Scan for the cell matching the given text and deliver its [x, y] coordinate at center. 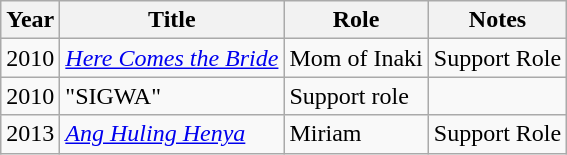
Role [356, 20]
Support role [356, 96]
2013 [30, 134]
Ang Huling Henya [172, 134]
"SIGWA" [172, 96]
Year [30, 20]
Mom of Inaki [356, 58]
Notes [497, 20]
Here Comes the Bride [172, 58]
Title [172, 20]
Miriam [356, 134]
